Pinpoint the cell where the given text exists, returning its (x, y) midpoint coordinate. 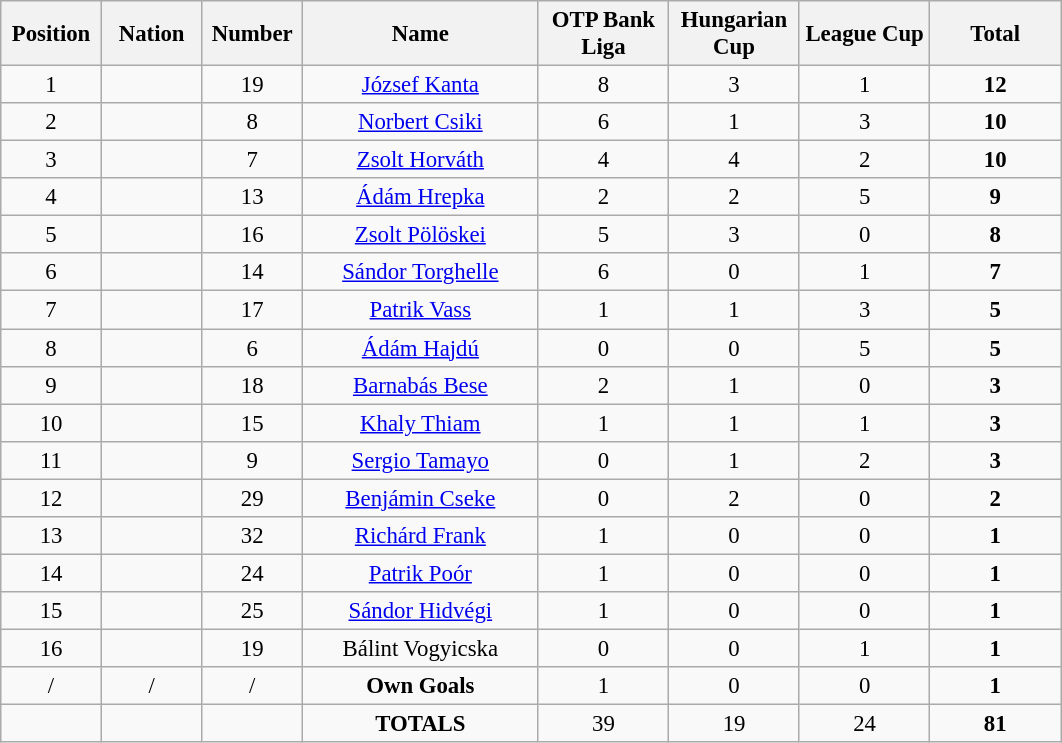
Norbert Csiki (421, 122)
Bálint Vogyicska (421, 648)
32 (252, 536)
Patrik Poór (421, 573)
Sándor Hidvégi (421, 611)
Zsolt Horváth (421, 160)
Ádám Hrepka (421, 197)
OTP Bank Liga (604, 34)
11 (52, 460)
Richárd Frank (421, 536)
Patrik Vass (421, 310)
Sándor Torghelle (421, 273)
Total (996, 34)
Sergio Tamayo (421, 460)
39 (604, 724)
József Kanta (421, 85)
Nation (152, 34)
Number (252, 34)
17 (252, 310)
Khaly Thiam (421, 423)
TOTALS (421, 724)
Ádám Hajdú (421, 348)
Benjámin Cseke (421, 498)
Hungarian Cup (734, 34)
Own Goals (421, 686)
29 (252, 498)
18 (252, 385)
Zsolt Pölöskei (421, 235)
81 (996, 724)
Position (52, 34)
Barnabás Bese (421, 385)
Name (421, 34)
League Cup (864, 34)
25 (252, 611)
